Locate the cell with the specified text and output its (X, Y) center coordinate. 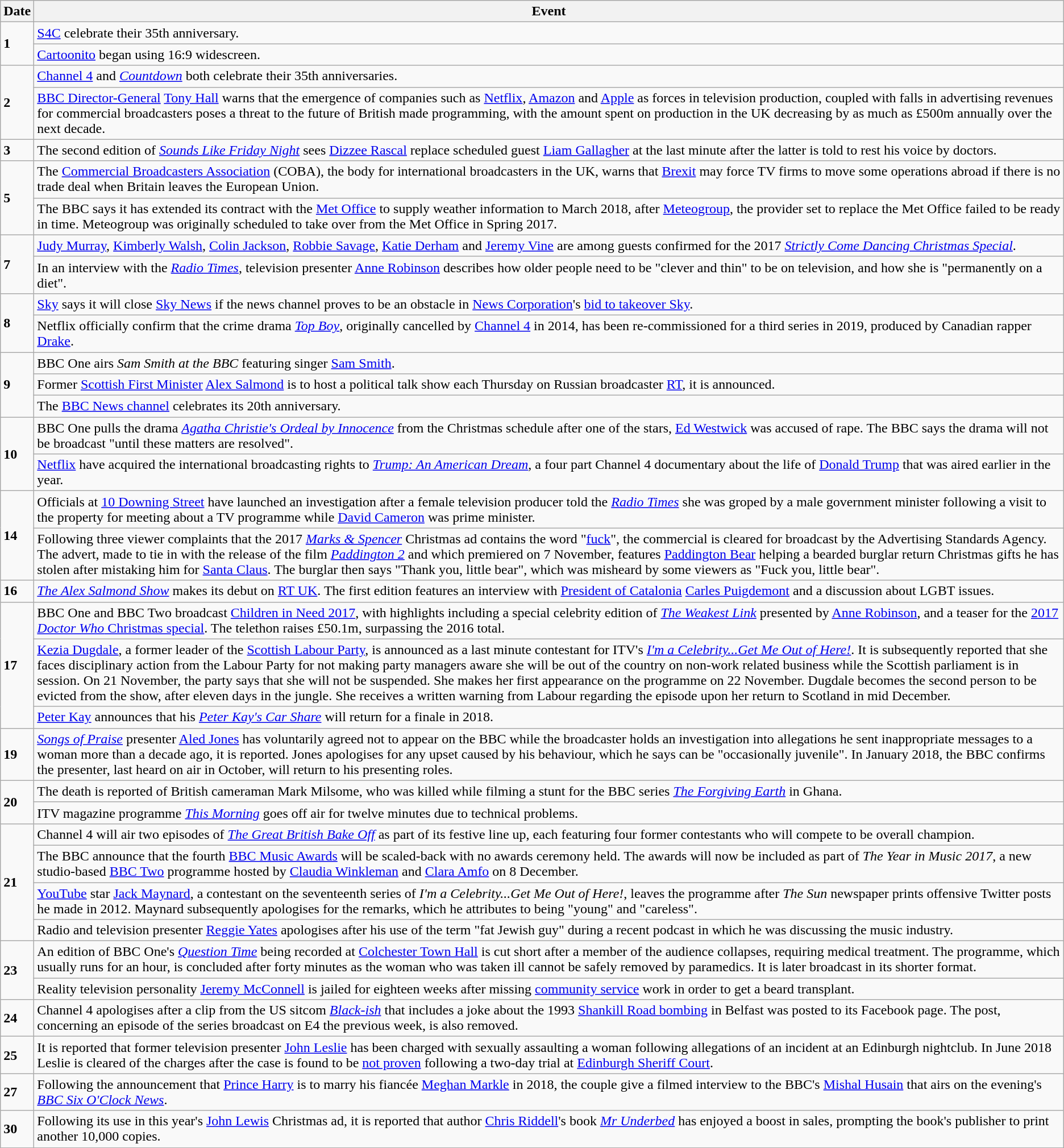
27 (17, 1092)
30 (17, 1129)
24 (17, 1018)
S4C celebrate their 35th anniversary. (549, 33)
1 (17, 44)
The BBC News channel celebrates its 20th anniversary. (549, 406)
19 (17, 754)
8 (17, 323)
BBC One airs Sam Smith at the BBC featuring singer Sam Smith. (549, 363)
Date (17, 11)
Sky says it will close Sky News if the news channel proves to be an obstacle in News Corporation's bid to takeover Sky. (549, 304)
20 (17, 802)
21 (17, 882)
Former Scottish First Minister Alex Salmond is to host a political talk show each Thursday on Russian broadcaster RT, it is announced. (549, 385)
2 (17, 102)
Cartoonito began using 16:9 widescreen. (549, 55)
16 (17, 591)
ITV magazine programme This Morning goes off air for twelve minutes due to technical problems. (549, 813)
14 (17, 535)
5 (17, 198)
9 (17, 385)
3 (17, 150)
23 (17, 971)
Event (549, 11)
10 (17, 454)
Peter Kay announces that his Peter Kay's Car Share will return for a finale in 2018. (549, 717)
The death is reported of British cameraman Mark Milsome, who was killed while filming a stunt for the BBC series The Forgiving Earth in Ghana. (549, 791)
25 (17, 1055)
7 (17, 264)
17 (17, 665)
Reality television personality Jeremy McConnell is jailed for eighteen weeks after missing community service work in order to get a beard transplant. (549, 989)
Channel 4 and Countdown both celebrate their 35th anniversaries. (549, 76)
